From the cell containing the given text, extract its center point as (x, y) coordinate. 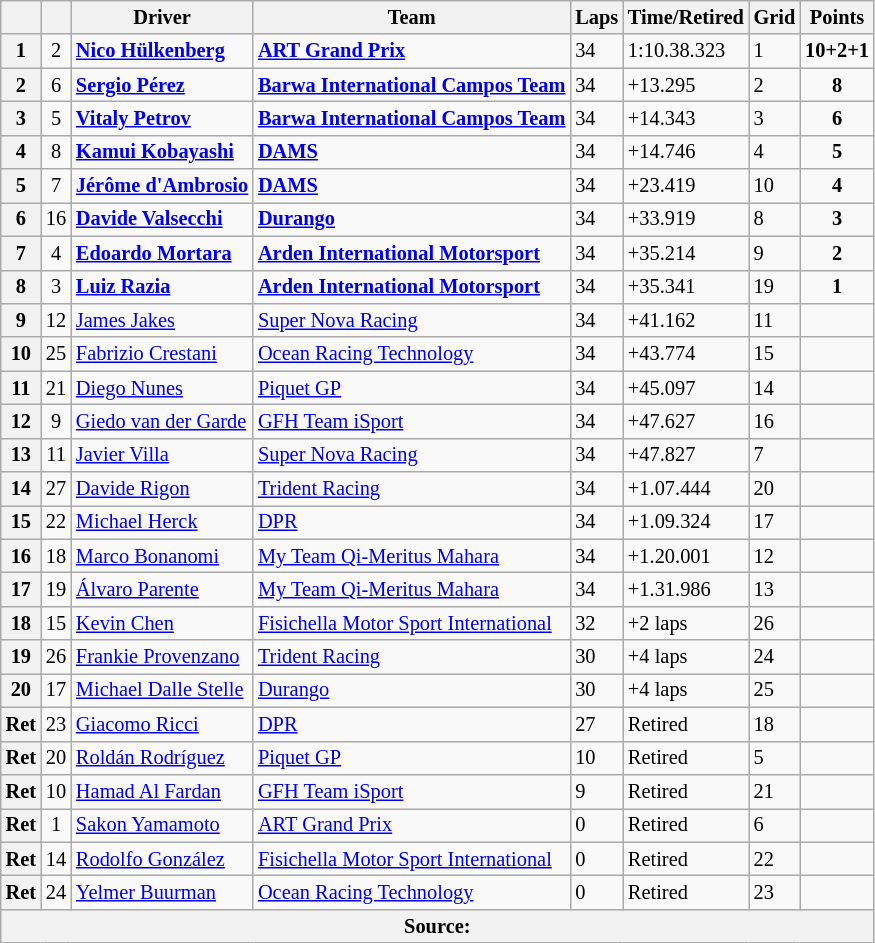
+1.31.986 (686, 589)
32 (596, 623)
+23.419 (686, 186)
+43.774 (686, 354)
Giedo van der Garde (162, 421)
+33.919 (686, 219)
+47.627 (686, 421)
Grid (775, 17)
Time/Retired (686, 17)
1:10.38.323 (686, 51)
James Jakes (162, 320)
+1.07.444 (686, 489)
Álvaro Parente (162, 589)
Source: (438, 926)
+1.09.324 (686, 522)
+35.214 (686, 253)
+2 laps (686, 623)
Jérôme d'Ambrosio (162, 186)
Davide Rigon (162, 489)
Kamui Kobayashi (162, 152)
Rodolfo González (162, 859)
+13.295 (686, 85)
Luiz Razia (162, 287)
Team (412, 17)
Frankie Provenzano (162, 657)
Davide Valsecchi (162, 219)
Vitaly Petrov (162, 118)
Edoardo Mortara (162, 253)
Sergio Pérez (162, 85)
+14.343 (686, 118)
Michael Herck (162, 522)
Hamad Al Fardan (162, 791)
Diego Nunes (162, 388)
+41.162 (686, 320)
10+2+1 (837, 51)
Fabrizio Crestani (162, 354)
Roldán Rodríguez (162, 758)
+1.20.001 (686, 556)
+45.097 (686, 388)
Nico Hülkenberg (162, 51)
+14.746 (686, 152)
Sakon Yamamoto (162, 825)
Points (837, 17)
+47.827 (686, 455)
Driver (162, 17)
Yelmer Buurman (162, 892)
Giacomo Ricci (162, 724)
+35.341 (686, 287)
Michael Dalle Stelle (162, 690)
Laps (596, 17)
Javier Villa (162, 455)
Kevin Chen (162, 623)
Marco Bonanomi (162, 556)
